Output the [x, y] coordinate of the center of the cell containing the given text.  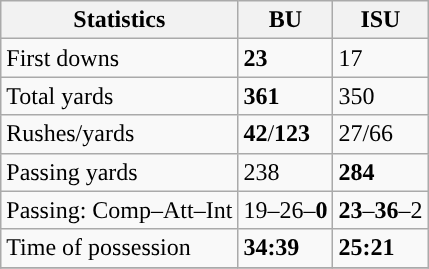
Passing: Comp–Att–Int [120, 210]
27/66 [380, 134]
284 [380, 172]
19–26–0 [286, 210]
Statistics [120, 20]
Time of possession [120, 248]
Total yards [120, 96]
238 [286, 172]
361 [286, 96]
23 [286, 58]
BU [286, 20]
Rushes/yards [120, 134]
17 [380, 58]
25:21 [380, 248]
34:39 [286, 248]
23–36–2 [380, 210]
350 [380, 96]
ISU [380, 20]
First downs [120, 58]
Passing yards [120, 172]
42/123 [286, 134]
